Output the [x, y] coordinate of the center of the cell containing the given text.  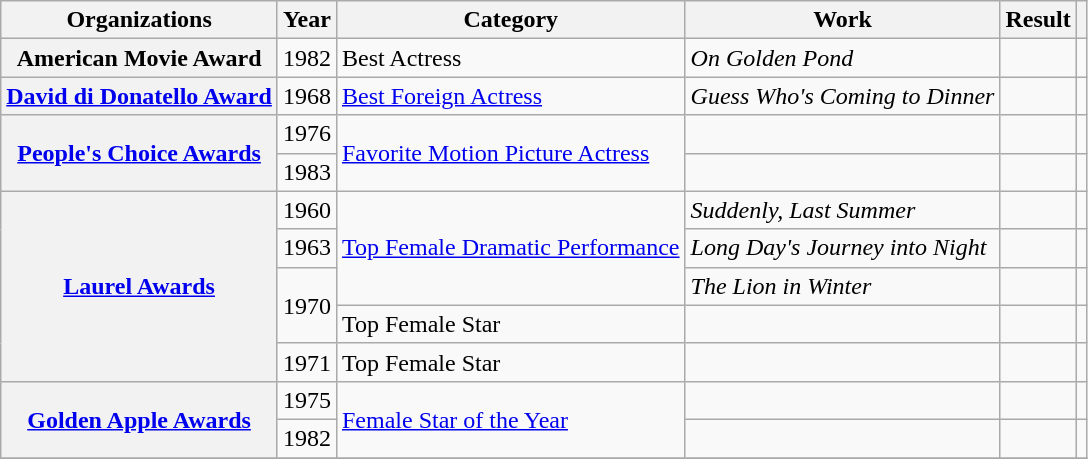
Female Star of the Year [510, 419]
1976 [306, 134]
People's Choice Awards [140, 153]
Best Actress [510, 58]
Organizations [140, 20]
David di Donatello Award [140, 96]
1970 [306, 305]
Top Female Dramatic Performance [510, 248]
Category [510, 20]
Year [306, 20]
Work [842, 20]
The Lion in Winter [842, 286]
On Golden Pond [842, 58]
1971 [306, 362]
Result [1038, 20]
1983 [306, 172]
1975 [306, 400]
Laurel Awards [140, 286]
Long Day's Journey into Night [842, 248]
Suddenly, Last Summer [842, 210]
1963 [306, 248]
1960 [306, 210]
1968 [306, 96]
Guess Who's Coming to Dinner [842, 96]
Best Foreign Actress [510, 96]
Favorite Motion Picture Actress [510, 153]
Golden Apple Awards [140, 419]
American Movie Award [140, 58]
